Capture the cell that displays the provided text and extract its [X, Y] central coordinate. 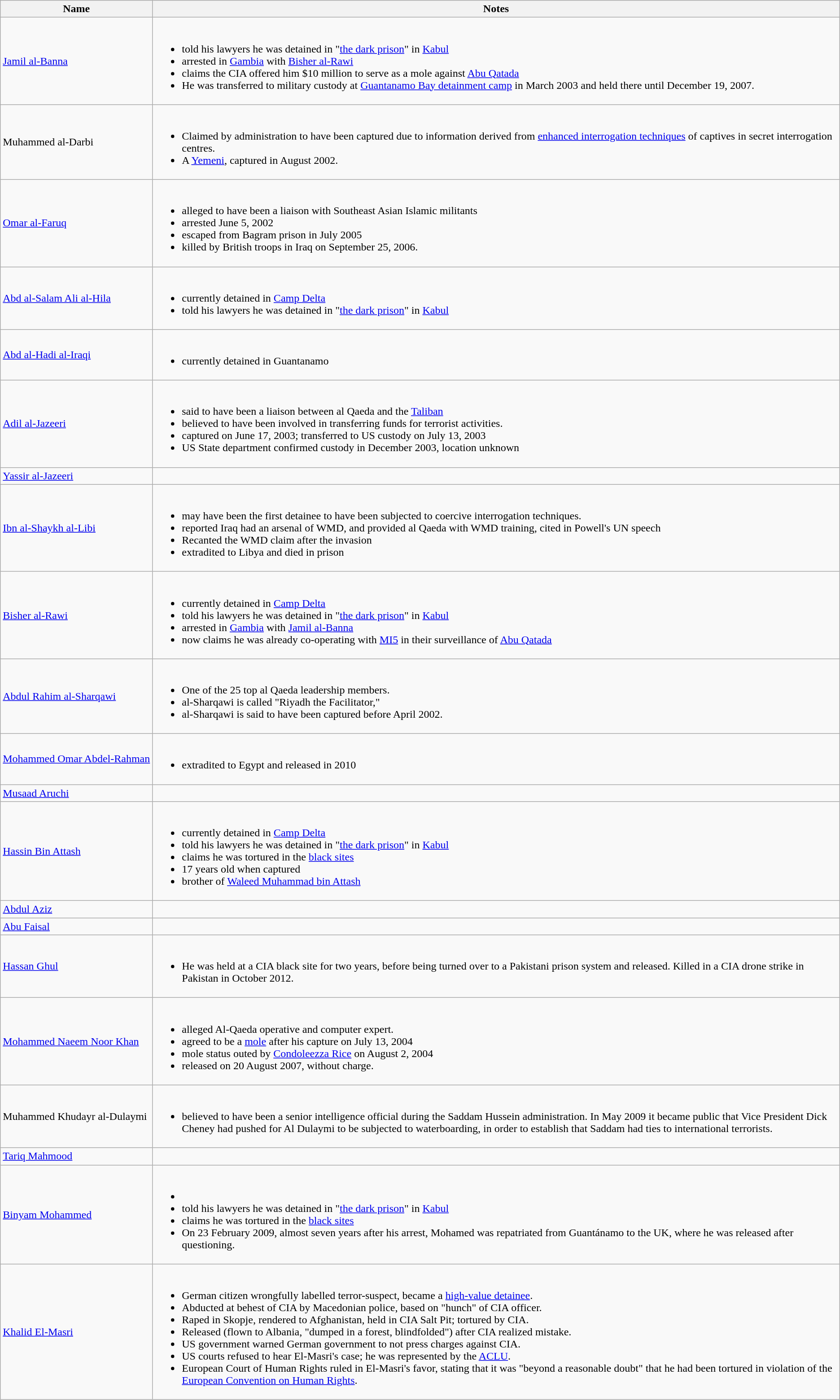
Omar al-Faruq [76, 223]
Tariq Mahmood [76, 1156]
currently detained in Camp Deltatold his lawyers he was detained in "the dark prison" in Kabul [496, 298]
extradited to Egypt and released in 2010 [496, 759]
Abu Faisal [76, 926]
Jamil al-Banna [76, 61]
currently detained in Guantanamo [496, 355]
Hassin Bin Attash [76, 851]
Muhammed al-Darbi [76, 142]
Adil al-Jazeeri [76, 424]
Binyam Mohammed [76, 1215]
Ibn al-Shaykh al-Libi [76, 528]
Notes [496, 9]
Abd al-Hadi al-Iraqi [76, 355]
Khalid El-Masri [76, 1332]
Hassan Ghul [76, 966]
Mohammed Omar Abdel-Rahman [76, 759]
Musaad Aruchi [76, 793]
Bisher al-Rawi [76, 615]
Name [76, 9]
Abdul Aziz [76, 909]
Abdul Rahim al-Sharqawi [76, 696]
Muhammed Khudayr al-Dulaymi [76, 1116]
Yassir al-Jazeeri [76, 476]
Mohammed Naeem Noor Khan [76, 1041]
Abd al-Salam Ali al-Hila [76, 298]
